Return the (X, Y) coordinate for the center point of the cell that contains the specified text.  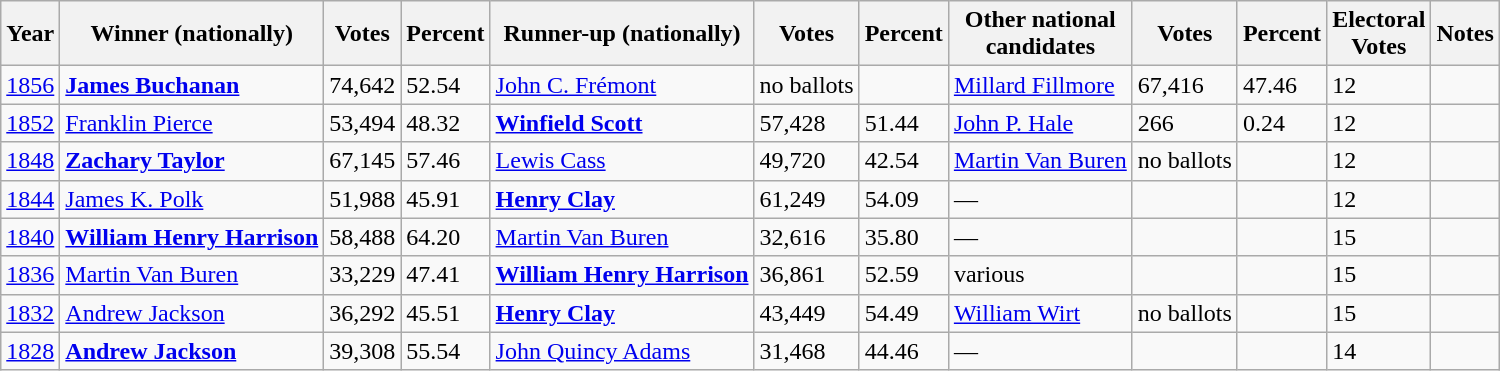
Zachary Taylor (192, 161)
45.91 (446, 199)
14 (1379, 351)
0.24 (1282, 123)
54.09 (904, 199)
Runner-up (nationally) (622, 34)
36,861 (806, 275)
1836 (30, 275)
48.32 (446, 123)
33,229 (362, 275)
39,308 (362, 351)
43,449 (806, 313)
John P. Hale (1040, 123)
Winner (nationally) (192, 34)
57.46 (446, 161)
John C. Frémont (622, 85)
Other nationalcandidates (1040, 34)
51,988 (362, 199)
Millard Fillmore (1040, 85)
32,616 (806, 237)
1844 (30, 199)
36,292 (362, 313)
42.54 (904, 161)
1856 (30, 85)
1832 (30, 313)
Winfield Scott (622, 123)
67,145 (362, 161)
47.41 (446, 275)
ElectoralVotes (1379, 34)
1848 (30, 161)
74,642 (362, 85)
44.46 (904, 351)
58,488 (362, 237)
Franklin Pierce (192, 123)
Notes (1465, 34)
51.44 (904, 123)
1852 (30, 123)
Lewis Cass (622, 161)
47.46 (1282, 85)
49,720 (806, 161)
1828 (30, 351)
67,416 (1184, 85)
52.54 (446, 85)
52.59 (904, 275)
55.54 (446, 351)
35.80 (904, 237)
James K. Polk (192, 199)
61,249 (806, 199)
Year (30, 34)
various (1040, 275)
266 (1184, 123)
53,494 (362, 123)
John Quincy Adams (622, 351)
1840 (30, 237)
64.20 (446, 237)
57,428 (806, 123)
31,468 (806, 351)
54.49 (904, 313)
William Wirt (1040, 313)
James Buchanan (192, 85)
45.51 (446, 313)
